Output the [x, y] coordinate of the center of the cell containing the given text.  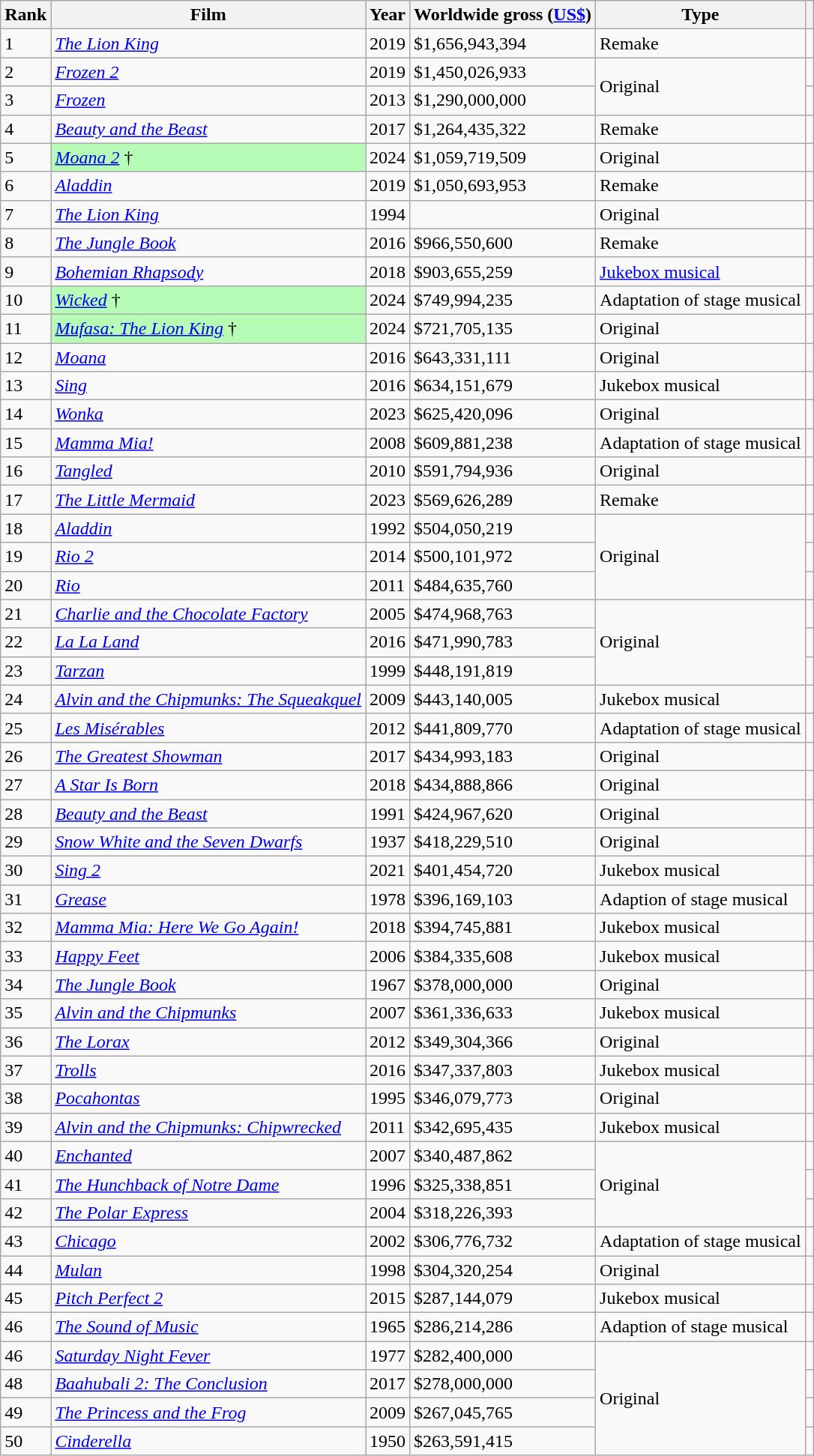
$384,335,608 [503, 956]
Wicked † [208, 300]
$643,331,111 [503, 357]
1995 [388, 1099]
$634,151,679 [503, 386]
$1,290,000,000 [503, 100]
Alvin and the Chipmunks [208, 1013]
Pitch Perfect 2 [208, 1299]
2002 [388, 1241]
$609,881,238 [503, 443]
43 [25, 1241]
$278,000,000 [503, 1384]
40 [25, 1156]
$263,591,415 [503, 1441]
26 [25, 756]
Year [388, 15]
Frozen [208, 100]
$1,059,719,509 [503, 157]
1998 [388, 1270]
4 [25, 129]
Film [208, 15]
$903,655,259 [503, 271]
$378,000,000 [503, 985]
Cinderella [208, 1441]
$342,695,435 [503, 1127]
32 [25, 928]
17 [25, 500]
2006 [388, 956]
$721,705,135 [503, 328]
1965 [388, 1327]
1991 [388, 813]
$471,990,783 [503, 642]
The Princess and the Frog [208, 1413]
2008 [388, 443]
Mufasa: The Lion King † [208, 328]
2013 [388, 100]
$434,993,183 [503, 756]
2014 [388, 557]
Rio [208, 585]
$267,045,765 [503, 1413]
27 [25, 785]
31 [25, 899]
Grease [208, 899]
The Little Mermaid [208, 500]
Moana 2 † [208, 157]
Les Misérables [208, 728]
Moana [208, 357]
Frozen 2 [208, 72]
25 [25, 728]
Snow White and the Seven Dwarfs [208, 842]
1996 [388, 1184]
$318,226,393 [503, 1212]
$749,994,235 [503, 300]
5 [25, 157]
$504,050,219 [503, 528]
2021 [388, 871]
34 [25, 985]
$396,169,103 [503, 899]
$286,214,286 [503, 1327]
39 [25, 1127]
$394,745,881 [503, 928]
2004 [388, 1212]
Trolls [208, 1070]
$1,656,943,394 [503, 43]
Mamma Mia: Here We Go Again! [208, 928]
The Lorax [208, 1042]
14 [25, 414]
12 [25, 357]
$346,079,773 [503, 1099]
Pocahontas [208, 1099]
Baahubali 2: The Conclusion [208, 1384]
Bohemian Rhapsody [208, 271]
16 [25, 471]
$340,487,862 [503, 1156]
29 [25, 842]
41 [25, 1184]
8 [25, 243]
33 [25, 956]
$484,635,760 [503, 585]
$591,794,936 [503, 471]
A Star Is Born [208, 785]
$401,454,720 [503, 871]
3 [25, 100]
11 [25, 328]
$1,050,693,953 [503, 186]
Rio 2 [208, 557]
1999 [388, 671]
Tangled [208, 471]
$282,400,000 [503, 1356]
$349,304,366 [503, 1042]
$424,967,620 [503, 813]
Rank [25, 15]
1994 [388, 214]
37 [25, 1070]
$474,968,763 [503, 614]
$569,626,289 [503, 500]
$287,144,079 [503, 1299]
$325,338,851 [503, 1184]
Alvin and the Chipmunks: The Squeakquel [208, 699]
2 [25, 72]
42 [25, 1212]
1977 [388, 1356]
Chicago [208, 1241]
$448,191,819 [503, 671]
$1,264,435,322 [503, 129]
2005 [388, 614]
1950 [388, 1441]
$500,101,972 [503, 557]
22 [25, 642]
1992 [388, 528]
13 [25, 386]
1 [25, 43]
6 [25, 186]
$304,320,254 [503, 1270]
38 [25, 1099]
Worldwide gross (US$) [503, 15]
Sing [208, 386]
Tarzan [208, 671]
49 [25, 1413]
1937 [388, 842]
20 [25, 585]
35 [25, 1013]
The Polar Express [208, 1212]
21 [25, 614]
La La Land [208, 642]
Alvin and the Chipmunks: Chipwrecked [208, 1127]
Sing 2 [208, 871]
36 [25, 1042]
1978 [388, 899]
$434,888,866 [503, 785]
19 [25, 557]
The Sound of Music [208, 1327]
$306,776,732 [503, 1241]
Happy Feet [208, 956]
18 [25, 528]
50 [25, 1441]
$441,809,770 [503, 728]
23 [25, 671]
Saturday Night Fever [208, 1356]
$1,450,026,933 [503, 72]
28 [25, 813]
9 [25, 271]
15 [25, 443]
30 [25, 871]
$361,336,633 [503, 1013]
48 [25, 1384]
7 [25, 214]
Wonka [208, 414]
2015 [388, 1299]
Mamma Mia! [208, 443]
$625,420,096 [503, 414]
Enchanted [208, 1156]
Charlie and the Chocolate Factory [208, 614]
$347,337,803 [503, 1070]
45 [25, 1299]
The Hunchback of Notre Dame [208, 1184]
The Greatest Showman [208, 756]
10 [25, 300]
24 [25, 699]
$418,229,510 [503, 842]
44 [25, 1270]
$443,140,005 [503, 699]
2010 [388, 471]
$966,550,600 [503, 243]
1967 [388, 985]
Type [701, 15]
Mulan [208, 1270]
